Return the [x, y] coordinate for the center point of the cell that contains the specified text.  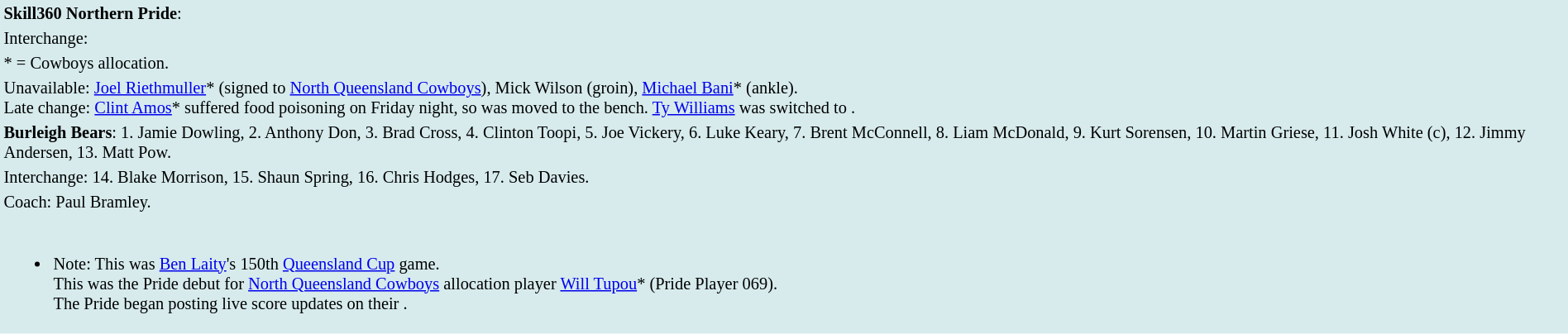
Interchange: 14. Blake Morrison, 15. Shaun Spring, 16. Chris Hodges, 17. Seb Davies. [784, 177]
Interchange: [784, 38]
Skill360 Northern Pride: [784, 13]
* = Cowboys allocation. [784, 63]
Coach: Paul Bramley. [784, 202]
